Search for the cell housing the specified text and yield its [x, y] center coordinate. 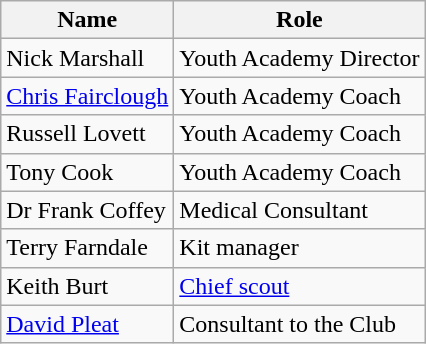
David Pleat [88, 324]
Tony Cook [88, 172]
Nick Marshall [88, 58]
Consultant to the Club [300, 324]
Name [88, 20]
Chris Fairclough [88, 96]
Youth Academy Director [300, 58]
Medical Consultant [300, 210]
Terry Farndale [88, 248]
Kit manager [300, 248]
Chief scout [300, 286]
Dr Frank Coffey [88, 210]
Russell Lovett [88, 134]
Role [300, 20]
Keith Burt [88, 286]
